Scan for the cell matching the given text and deliver its [X, Y] coordinate at center. 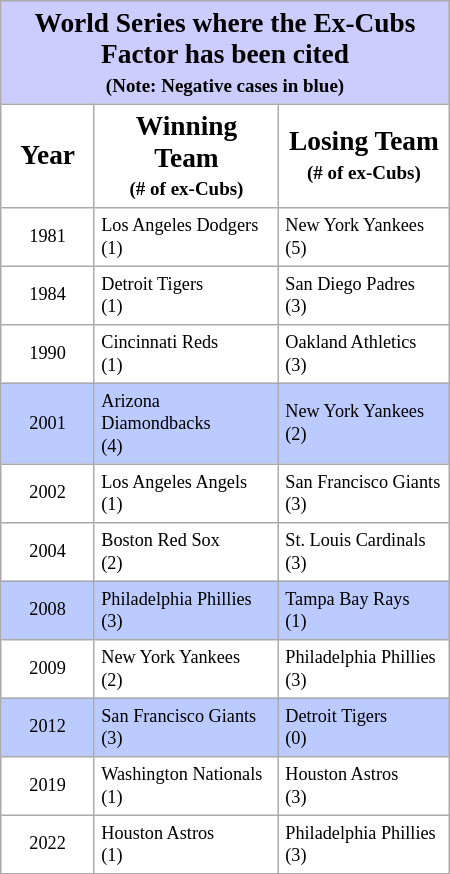
Winning Team (# of ex-Cubs) [186, 156]
Washington Nationals (1) [186, 785]
Tampa Bay Rays (1) [364, 610]
2019 [48, 785]
1984 [48, 295]
2004 [48, 551]
2001 [48, 424]
Houston Astros (1) [186, 844]
Los Angeles Angels (1) [186, 493]
New York Yankees (5) [364, 236]
2008 [48, 610]
Year [48, 156]
Oakland Athletics (3) [364, 353]
2009 [48, 668]
2002 [48, 493]
St. Louis Cardinals (3) [364, 551]
Boston Red Sox (2) [186, 551]
Detroit Tigers (0) [364, 727]
Losing Team (# of ex-Cubs) [364, 156]
1981 [48, 236]
Detroit Tigers (1) [186, 295]
2012 [48, 727]
1990 [48, 353]
San Diego Padres (3) [364, 295]
Houston Astros (3) [364, 785]
Cincinnati Reds (1) [186, 353]
World Series where the Ex-Cubs Factor has been cited (Note: Negative cases in blue) [225, 52]
2022 [48, 844]
Los Angeles Dodgers (1) [186, 236]
Arizona Diamondbacks (4) [186, 424]
